Scan for the cell matching the given text and deliver its [x, y] coordinate at center. 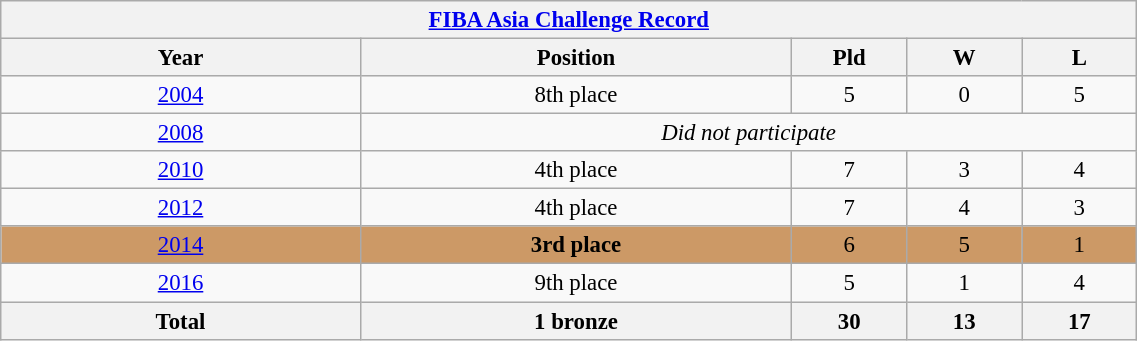
1 bronze [576, 321]
2012 [181, 208]
17 [1080, 321]
9th place [576, 283]
30 [850, 321]
Pld [850, 58]
2010 [181, 170]
2016 [181, 283]
3rd place [576, 245]
2008 [181, 133]
6 [850, 245]
2014 [181, 245]
0 [964, 95]
Position [576, 58]
FIBA Asia Challenge Record [569, 20]
13 [964, 321]
W [964, 58]
2004 [181, 95]
L [1080, 58]
Total [181, 321]
Year [181, 58]
8th place [576, 95]
Did not participate [748, 133]
